Return the (x, y) coordinate for the center point of the cell that contains the specified text.  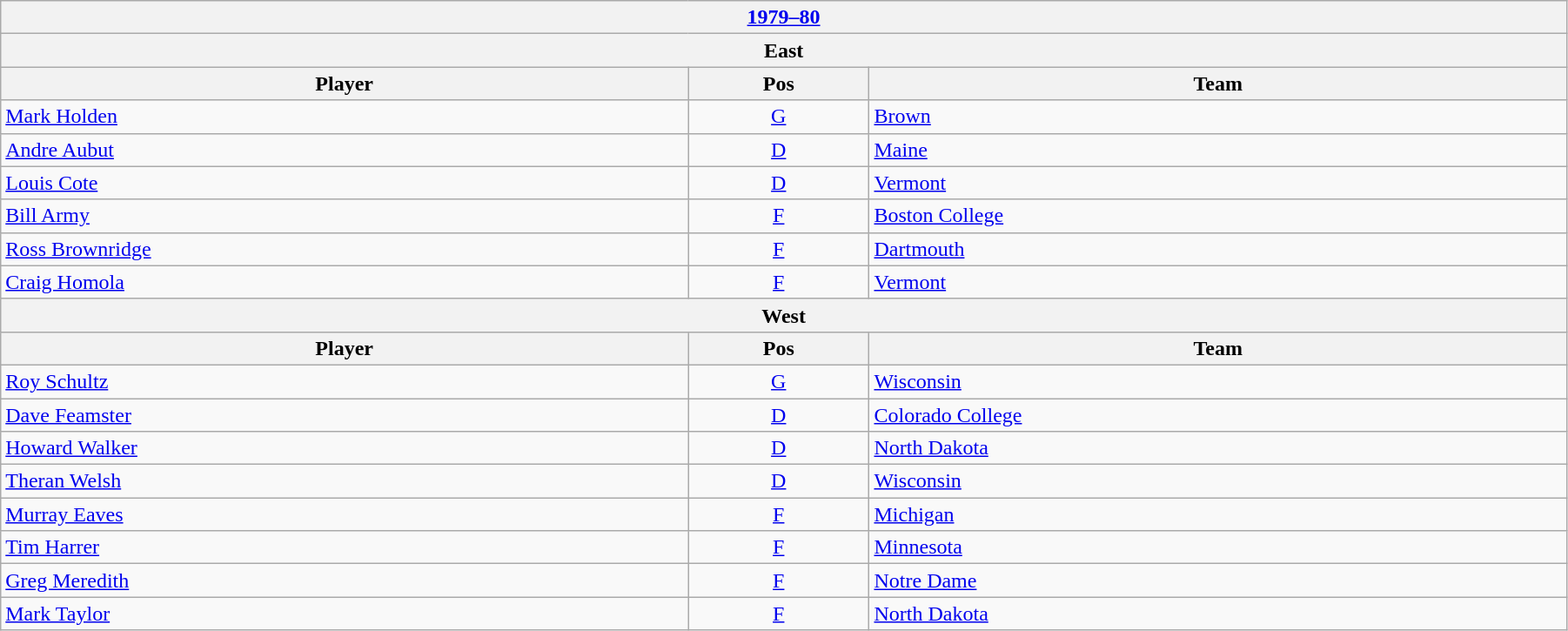
Colorado College (1218, 415)
Maine (1218, 150)
Mark Holden (345, 117)
Minnesota (1218, 547)
Theran Welsh (345, 481)
East (784, 50)
West (784, 315)
Ross Brownridge (345, 249)
Andre Aubut (345, 150)
Craig Homola (345, 282)
1979–80 (784, 17)
Louis Cote (345, 183)
Howard Walker (345, 448)
Roy Schultz (345, 381)
Dartmouth (1218, 249)
Bill Army (345, 216)
Brown (1218, 117)
Michigan (1218, 514)
Greg Meredith (345, 581)
Notre Dame (1218, 581)
Mark Taylor (345, 614)
Boston College (1218, 216)
Dave Feamster (345, 415)
Murray Eaves (345, 514)
Tim Harrer (345, 547)
